Search for the cell housing the specified text and yield its (X, Y) center coordinate. 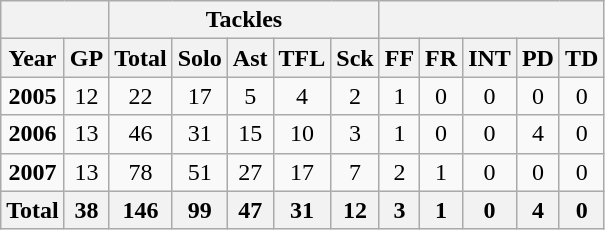
Tackles (244, 20)
51 (200, 172)
27 (250, 172)
38 (86, 210)
2007 (33, 172)
78 (141, 172)
FF (399, 58)
Sck (355, 58)
146 (141, 210)
TD (581, 58)
47 (250, 210)
INT (490, 58)
5 (250, 96)
FR (442, 58)
GP (86, 58)
PD (538, 58)
7 (355, 172)
Solo (200, 58)
15 (250, 134)
22 (141, 96)
99 (200, 210)
Ast (250, 58)
46 (141, 134)
Year (33, 58)
2005 (33, 96)
TFL (302, 58)
10 (302, 134)
2006 (33, 134)
